Capture the cell that displays the provided text and extract its [x, y] central coordinate. 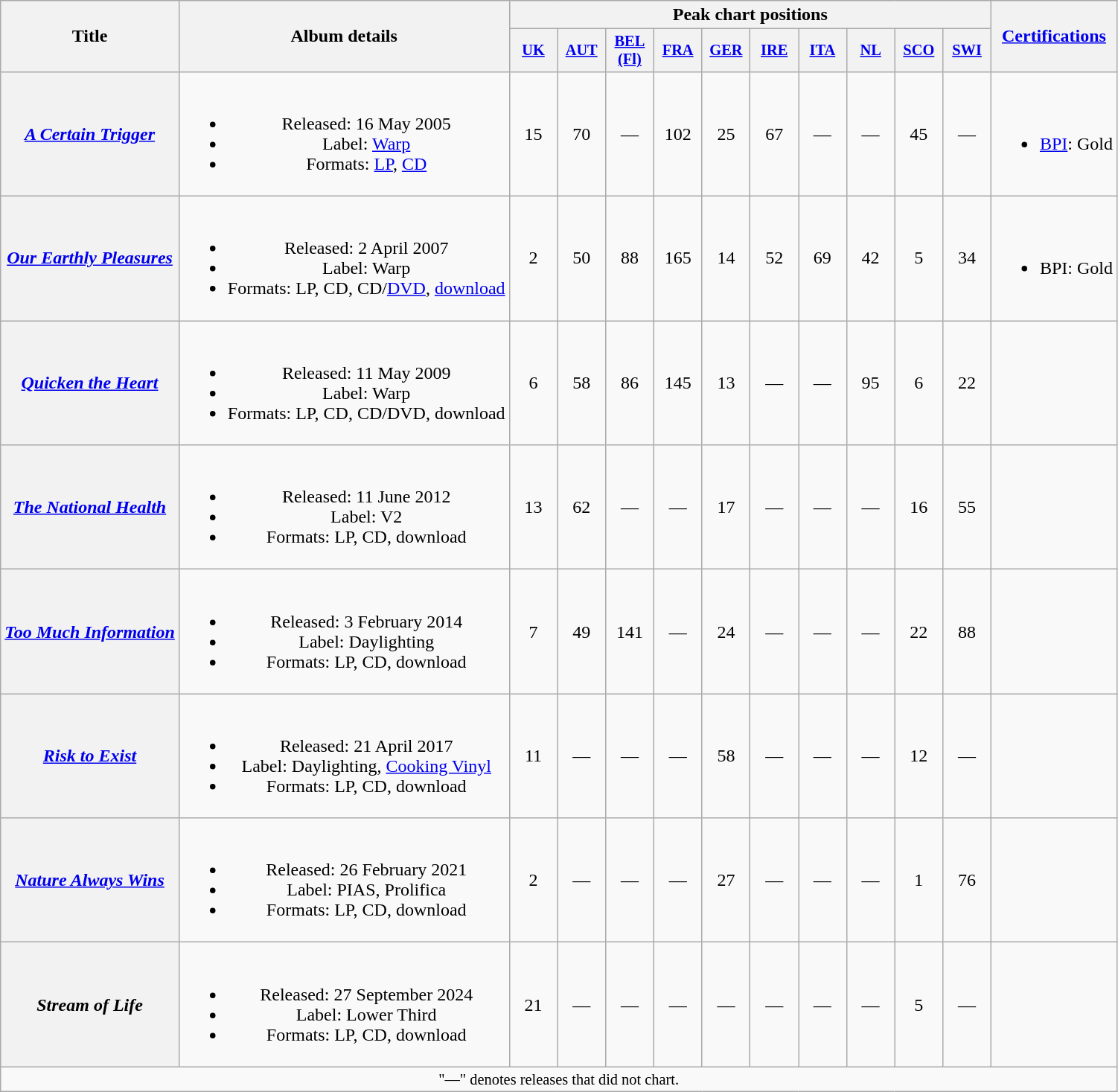
27 [726, 880]
34 [968, 259]
141 [630, 631]
25 [726, 134]
Peak chart positions [750, 15]
1 [919, 880]
50 [582, 259]
76 [968, 880]
42 [871, 259]
Risk to Exist [90, 756]
Album details [344, 36]
Too Much Information [90, 631]
SWI [968, 51]
17 [726, 508]
Released: 26 February 2021Label: PIAS, ProlificaFormats: LP, CD, download [344, 880]
45 [919, 134]
Nature Always Wins [90, 880]
12 [919, 756]
102 [677, 134]
Released: 3 February 2014Label: DaylightingFormats: LP, CD, download [344, 631]
11 [533, 756]
70 [582, 134]
Released: 11 June 2012Label: V2Formats: LP, CD, download [344, 508]
15 [533, 134]
14 [726, 259]
Certifications [1054, 36]
145 [677, 383]
FRA [677, 51]
A Certain Trigger [90, 134]
16 [919, 508]
SCO [919, 51]
69 [822, 259]
Released: 27 September 2024Label: Lower ThirdFormats: LP, CD, download [344, 1005]
Released: 21 April 2017Label: Daylighting, Cooking VinylFormats: LP, CD, download [344, 756]
49 [582, 631]
Title [90, 36]
Released: 16 May 2005Label: WarpFormats: LP, CD [344, 134]
"—" denotes releases that did not chart. [559, 1079]
55 [968, 508]
Our Earthly Pleasures [90, 259]
165 [677, 259]
95 [871, 383]
21 [533, 1005]
67 [774, 134]
NL [871, 51]
Stream of Life [90, 1005]
ITA [822, 51]
UK [533, 51]
The National Health [90, 508]
IRE [774, 51]
Released: 11 May 2009Label: WarpFormats: LP, CD, CD/DVD, download [344, 383]
Released: 2 April 2007Label: WarpFormats: LP, CD, CD/DVD, download [344, 259]
BEL (Fl) [630, 51]
24 [726, 631]
AUT [582, 51]
GER [726, 51]
Quicken the Heart [90, 383]
62 [582, 508]
86 [630, 383]
7 [533, 631]
52 [774, 259]
